Identify which cell holds the provided text, then report its [X, Y] central coordinate. 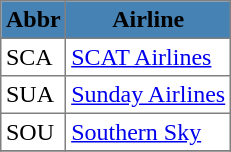
SOU [34, 132]
SCA [34, 57]
Sunday Airlines [148, 95]
Abbr [34, 20]
Airline [148, 20]
SUA [34, 95]
Southern Sky [148, 132]
SCAT Airlines [148, 57]
